Extract the [X, Y] coordinate from the center of the cell holding the provided text.  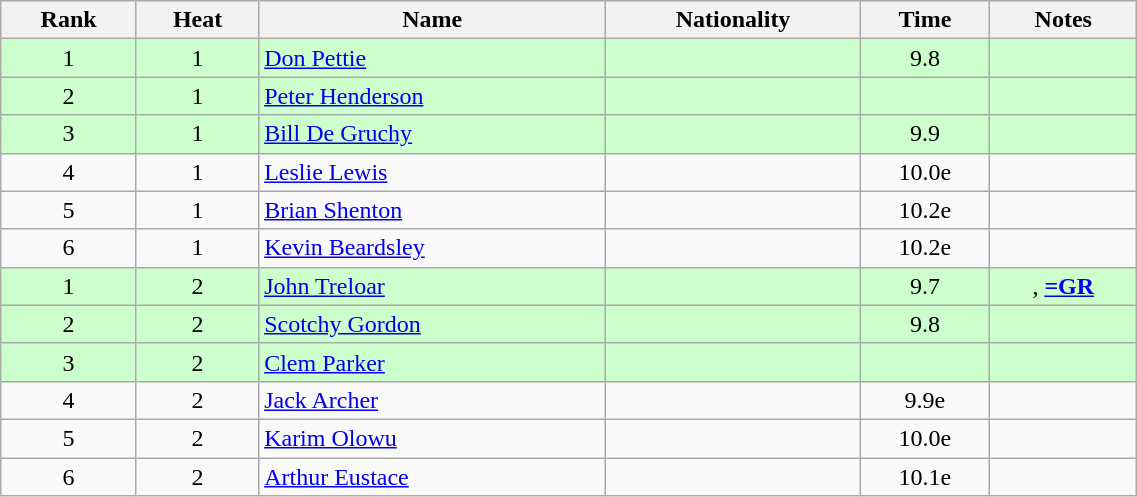
Arthur Eustace [432, 477]
Heat [197, 20]
Brian Shenton [432, 210]
Bill De Gruchy [432, 134]
Rank [69, 20]
Leslie Lewis [432, 172]
9.9e [924, 400]
Name [432, 20]
Peter Henderson [432, 96]
Nationality [733, 20]
, =GR [1064, 286]
Time [924, 20]
Notes [1064, 20]
9.7 [924, 286]
Jack Archer [432, 400]
John Treloar [432, 286]
9.9 [924, 134]
10.1e [924, 477]
Karim Olowu [432, 438]
Scotchy Gordon [432, 324]
Kevin Beardsley [432, 248]
Don Pettie [432, 58]
Clem Parker [432, 362]
